Scan for the cell matching the given text and deliver its (X, Y) coordinate at center. 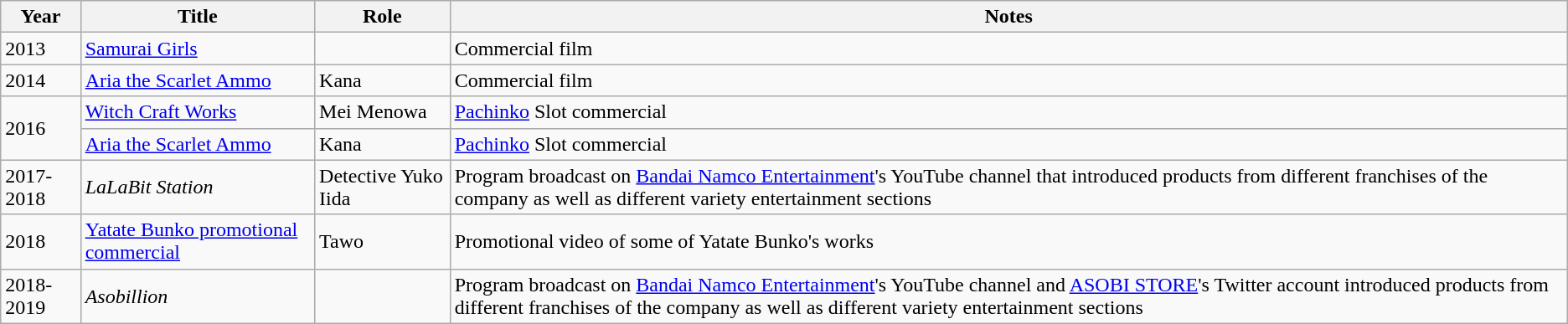
2016 (40, 128)
Tawo (383, 241)
LaLaBit Station (198, 188)
Year (40, 17)
Promotional video of some of Yatate Bunko's works (1008, 241)
2013 (40, 49)
Title (198, 17)
2018-2019 (40, 296)
Detective Yuko Iida (383, 188)
Asobillion (198, 296)
Samurai Girls (198, 49)
Notes (1008, 17)
2018 (40, 241)
Role (383, 17)
Yatate Bunko promotional commercial (198, 241)
Mei Menowa (383, 112)
2017-2018 (40, 188)
2014 (40, 80)
Witch Craft Works (198, 112)
